Capture the cell that displays the provided text and extract its [X, Y] central coordinate. 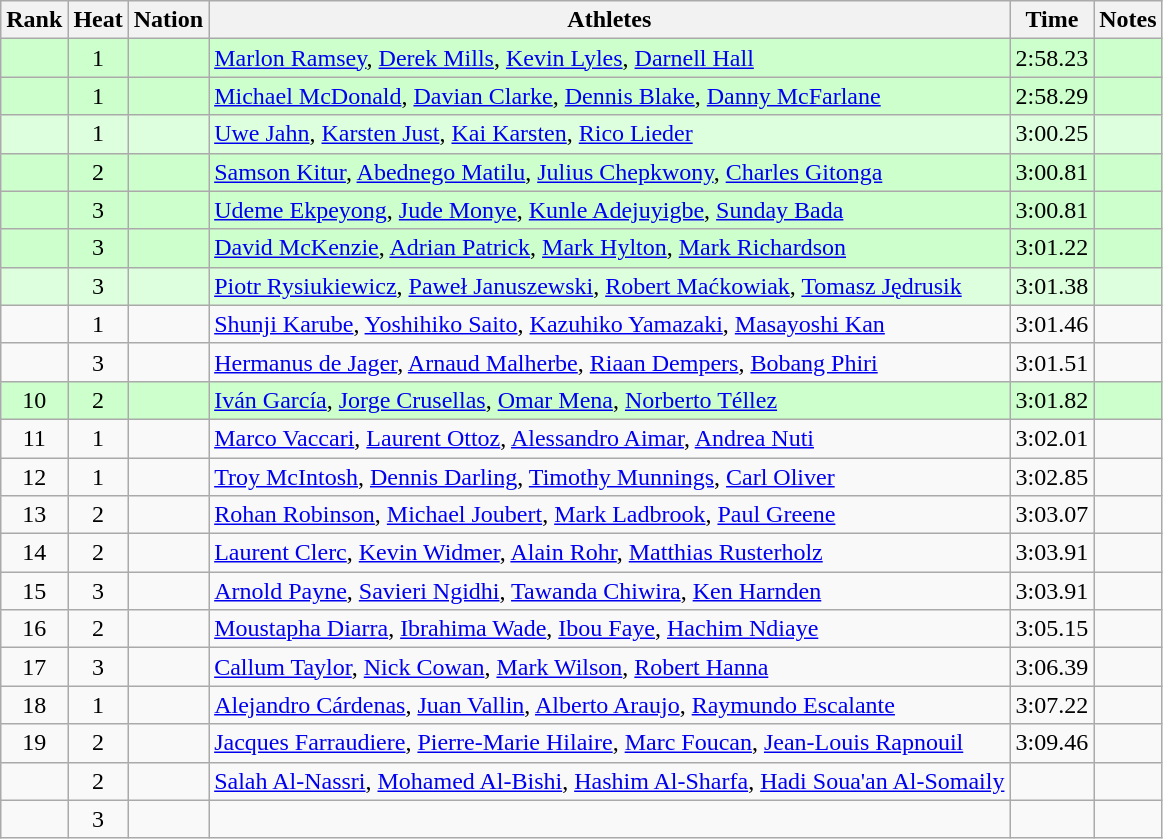
18 [34, 705]
Iván García, Jorge Crusellas, Omar Mena, Norberto Téllez [610, 400]
17 [34, 667]
19 [34, 743]
Marlon Ramsey, Derek Mills, Kevin Lyles, Darnell Hall [610, 58]
Michael McDonald, Davian Clarke, Dennis Blake, Danny McFarlane [610, 96]
3:00.25 [1052, 134]
3:01.22 [1052, 248]
16 [34, 629]
3:09.46 [1052, 743]
3:01.82 [1052, 400]
3:02.01 [1052, 438]
3:06.39 [1052, 667]
David McKenzie, Adrian Patrick, Mark Hylton, Mark Richardson [610, 248]
Callum Taylor, Nick Cowan, Mark Wilson, Robert Hanna [610, 667]
Jacques Farraudiere, Pierre-Marie Hilaire, Marc Foucan, Jean-Louis Rapnouil [610, 743]
2:58.23 [1052, 58]
13 [34, 515]
3:07.22 [1052, 705]
Laurent Clerc, Kevin Widmer, Alain Rohr, Matthias Rusterholz [610, 553]
Athletes [610, 20]
Troy McIntosh, Dennis Darling, Timothy Munnings, Carl Oliver [610, 477]
Piotr Rysiukiewicz, Paweł Januszewski, Robert Maćkowiak, Tomasz Jędrusik [610, 286]
Marco Vaccari, Laurent Ottoz, Alessandro Aimar, Andrea Nuti [610, 438]
3:05.15 [1052, 629]
Shunji Karube, Yoshihiko Saito, Kazuhiko Yamazaki, Masayoshi Kan [610, 324]
Rank [34, 20]
Samson Kitur, Abednego Matilu, Julius Chepkwony, Charles Gitonga [610, 172]
3:01.46 [1052, 324]
Salah Al-Nassri, Mohamed Al-Bishi, Hashim Al-Sharfa, Hadi Soua'an Al-Somaily [610, 781]
Moustapha Diarra, Ibrahima Wade, Ibou Faye, Hachim Ndiaye [610, 629]
Time [1052, 20]
Udeme Ekpeyong, Jude Monye, Kunle Adejuyigbe, Sunday Bada [610, 210]
Heat [98, 20]
3:02.85 [1052, 477]
Uwe Jahn, Karsten Just, Kai Karsten, Rico Lieder [610, 134]
3:03.07 [1052, 515]
15 [34, 591]
12 [34, 477]
2:58.29 [1052, 96]
3:01.51 [1052, 362]
14 [34, 553]
10 [34, 400]
Alejandro Cárdenas, Juan Vallin, Alberto Araujo, Raymundo Escalante [610, 705]
11 [34, 438]
Hermanus de Jager, Arnaud Malherbe, Riaan Dempers, Bobang Phiri [610, 362]
Arnold Payne, Savieri Ngidhi, Tawanda Chiwira, Ken Harnden [610, 591]
Rohan Robinson, Michael Joubert, Mark Ladbrook, Paul Greene [610, 515]
Nation [168, 20]
3:01.38 [1052, 286]
Notes [1128, 20]
